For the text-containing cell, return its midpoint in (x, y) coordinate format. 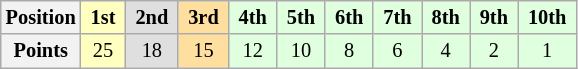
1 (547, 51)
3rd (203, 17)
4th (253, 17)
12 (253, 51)
4 (446, 51)
8th (446, 17)
5th (301, 17)
Points (41, 51)
7th (397, 17)
6th (349, 17)
10 (301, 51)
10th (547, 17)
15 (203, 51)
2 (494, 51)
9th (494, 17)
25 (104, 51)
1st (104, 17)
2nd (152, 17)
Position (41, 17)
6 (397, 51)
18 (152, 51)
8 (349, 51)
